Capture the cell that displays the provided text and extract its (x, y) central coordinate. 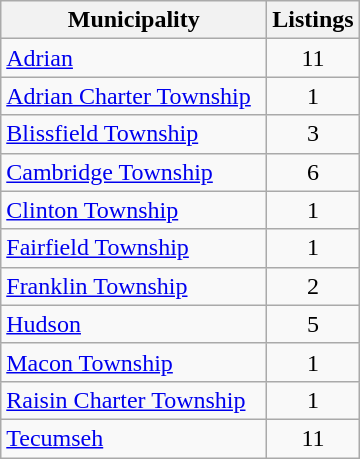
Blissfield Township (134, 134)
Listings (313, 20)
Raisin Charter Township (134, 400)
6 (313, 172)
Fairfield Township (134, 248)
Franklin Township (134, 286)
Clinton Township (134, 210)
Municipality (134, 20)
Hudson (134, 324)
Cambridge Township (134, 172)
Adrian Charter Township (134, 96)
Tecumseh (134, 438)
Adrian (134, 58)
2 (313, 286)
3 (313, 134)
5 (313, 324)
Macon Township (134, 362)
